Find where the given text appears and provide that cell's center as [X, Y] coordinate. 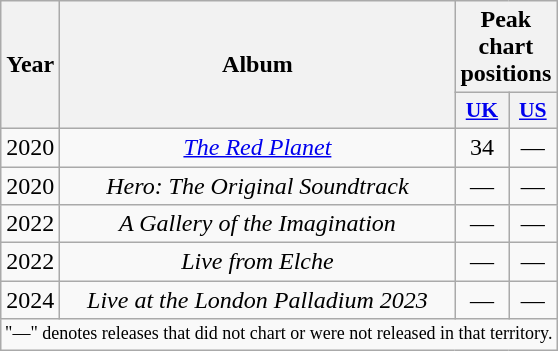
Album [258, 65]
A Gallery of the Imagination [258, 224]
Hero: The Original Soundtrack [258, 185]
UK [482, 111]
34 [482, 147]
Year [30, 65]
"—" denotes releases that did not chart or were not released in that territory. [279, 334]
US [533, 111]
Live from Elche [258, 262]
Live at the London Palladium 2023 [258, 300]
The Red Planet [258, 147]
Peak chart positions [506, 47]
2024 [30, 300]
